Output the [X, Y] coordinate of the center of the cell containing the given text.  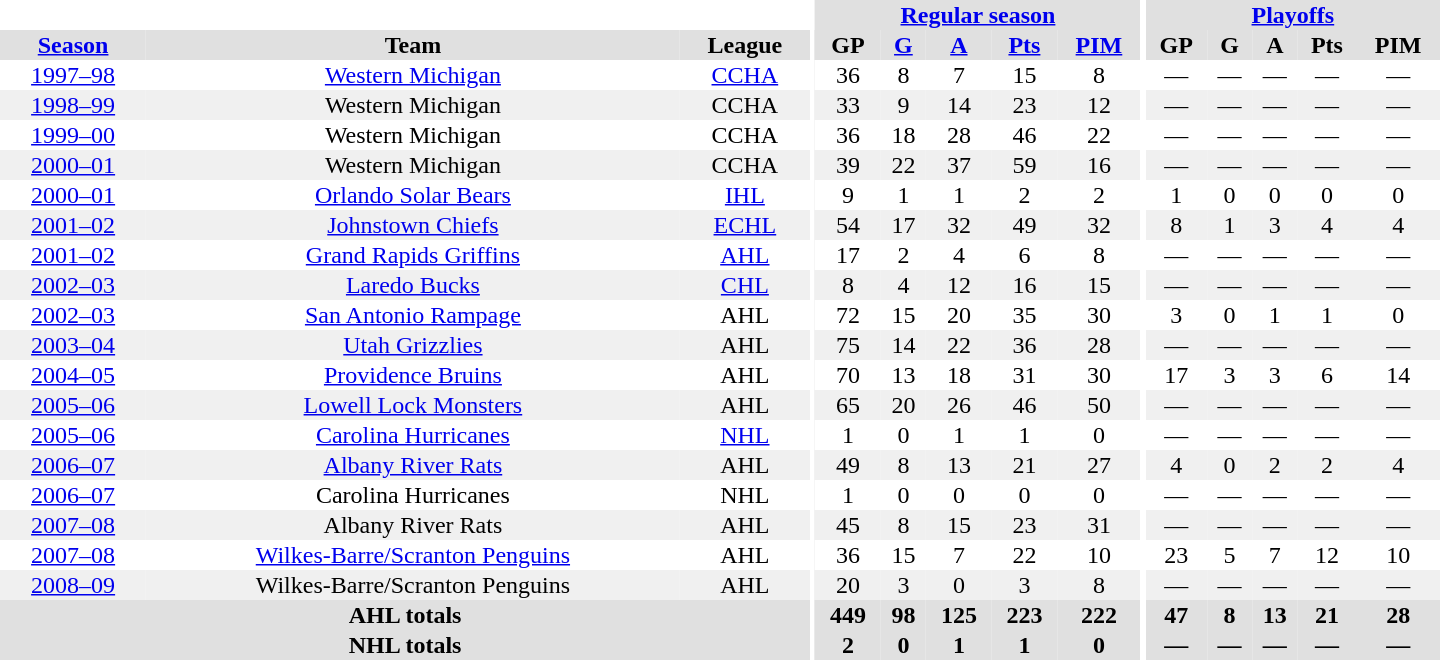
70 [848, 375]
5 [1230, 555]
1999–00 [73, 135]
Utah Grizzlies [412, 345]
CHL [746, 285]
Playoffs [1293, 15]
1998–99 [73, 105]
AHL totals [405, 615]
Season [73, 45]
223 [1025, 615]
222 [1098, 615]
26 [959, 405]
54 [848, 225]
ECHL [746, 225]
Orlando Solar Bears [412, 195]
72 [848, 315]
37 [959, 165]
50 [1098, 405]
NHL totals [405, 645]
Regular season [978, 15]
98 [904, 615]
San Antonio Rampage [412, 315]
1997–98 [73, 75]
45 [848, 525]
125 [959, 615]
33 [848, 105]
47 [1176, 615]
65 [848, 405]
2004–05 [73, 375]
Lowell Lock Monsters [412, 405]
League [746, 45]
Grand Rapids Griffins [412, 255]
2008–09 [73, 585]
Johnstown Chiefs [412, 225]
59 [1025, 165]
35 [1025, 315]
Team [412, 45]
27 [1098, 465]
2003–04 [73, 345]
39 [848, 165]
IHL [746, 195]
Providence Bruins [412, 375]
75 [848, 345]
Laredo Bucks [412, 285]
449 [848, 615]
